Determine the (x, y) coordinate at the center of the cell enclosing the given text.  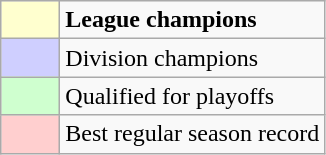
League champions (192, 20)
Best regular season record (192, 134)
Division champions (192, 58)
Qualified for playoffs (192, 96)
